Provide the [X, Y] coordinate of the cell's center where the given text is located.  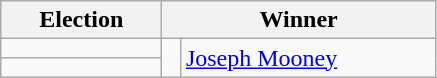
Winner [299, 20]
Election [82, 20]
Joseph Mooney [308, 58]
